Provide the (x, y) coordinate of the cell's center where the given text is located.  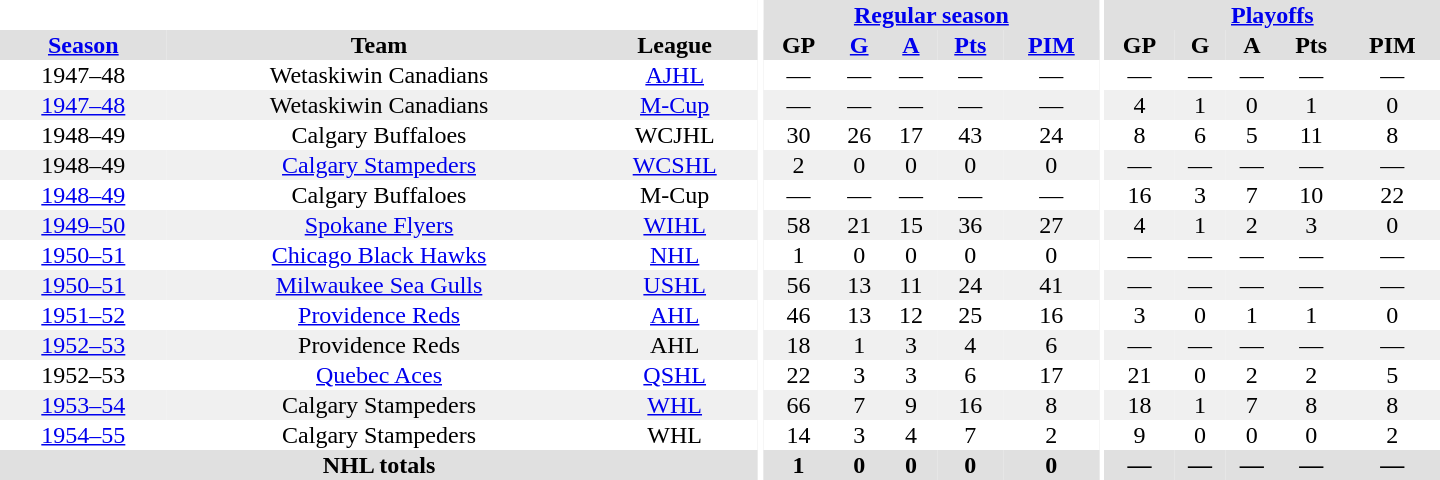
14 (799, 435)
25 (970, 315)
League (674, 45)
10 (1312, 195)
NHL totals (379, 465)
1951–52 (84, 315)
12 (911, 315)
Playoffs (1272, 15)
27 (1052, 225)
NHL (674, 255)
26 (859, 135)
Season (84, 45)
Team (380, 45)
43 (970, 135)
15 (911, 225)
66 (799, 405)
USHL (674, 285)
46 (799, 315)
Milwaukee Sea Gulls (380, 285)
Spokane Flyers (380, 225)
WCSHL (674, 165)
Regular season (932, 15)
36 (970, 225)
QSHL (674, 375)
41 (1052, 285)
1949–50 (84, 225)
AJHL (674, 75)
58 (799, 225)
1953–54 (84, 405)
Chicago Black Hawks (380, 255)
30 (799, 135)
56 (799, 285)
1954–55 (84, 435)
WIHL (674, 225)
Quebec Aces (380, 375)
WCJHL (674, 135)
